Search for the cell housing the specified text and yield its [X, Y] center coordinate. 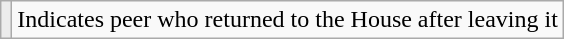
Indicates peer who returned to the House after leaving it [288, 20]
